From the cell containing the given text, extract its center point as [x, y] coordinate. 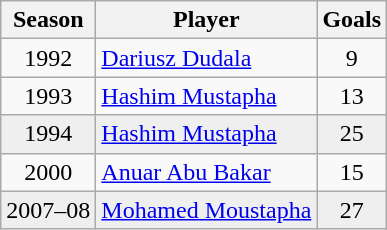
1993 [48, 96]
Dariusz Dudala [206, 58]
Anuar Abu Bakar [206, 172]
Goals [352, 20]
13 [352, 96]
9 [352, 58]
27 [352, 210]
Season [48, 20]
2007–08 [48, 210]
Player [206, 20]
Mohamed Moustapha [206, 210]
1992 [48, 58]
15 [352, 172]
2000 [48, 172]
1994 [48, 134]
25 [352, 134]
